Identify which cell holds the provided text, then report its [x, y] central coordinate. 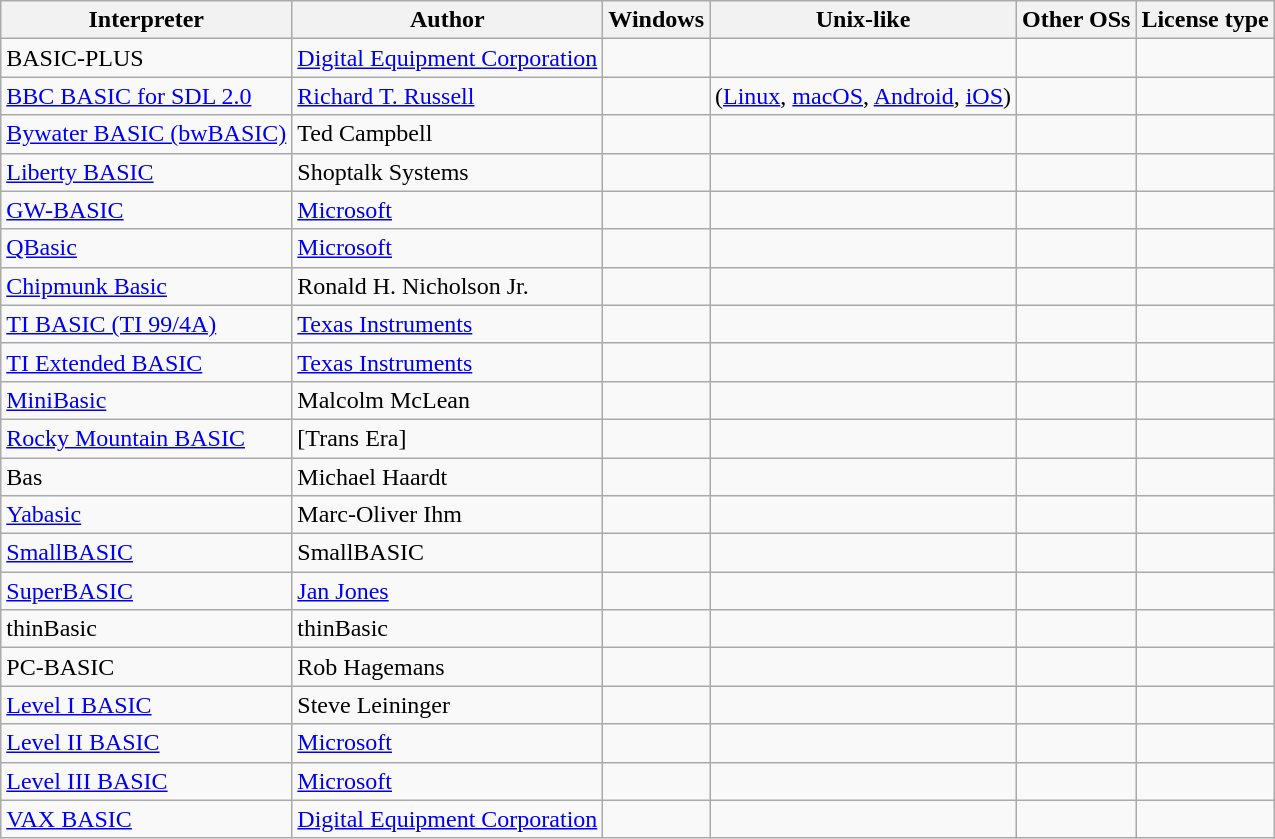
Chipmunk Basic [146, 286]
SuperBASIC [146, 591]
Level I BASIC [146, 705]
Rob Hagemans [448, 667]
QBasic [146, 248]
BBC BASIC for SDL 2.0 [146, 96]
Interpreter [146, 20]
Windows [656, 20]
TI Extended BASIC [146, 362]
Level II BASIC [146, 743]
MiniBasic [146, 400]
Shoptalk Systems [448, 172]
License type [1205, 20]
Marc-Oliver Ihm [448, 515]
Malcolm McLean [448, 400]
Unix-like [864, 20]
Liberty BASIC [146, 172]
Author [448, 20]
VAX BASIC [146, 819]
Rocky Mountain BASIC [146, 438]
Bas [146, 477]
Bywater BASIC (bwBASIC) [146, 134]
GW-BASIC [146, 210]
TI BASIC (TI 99/4A) [146, 324]
Richard T. Russell [448, 96]
[Trans Era] [448, 438]
Yabasic [146, 515]
Jan Jones [448, 591]
(Linux, macOS, Android, iOS) [864, 96]
Level III BASIC [146, 781]
Ronald H. Nicholson Jr. [448, 286]
Steve Leininger [448, 705]
Other OSs [1076, 20]
Ted Campbell [448, 134]
BASIC-PLUS [146, 58]
PC-BASIC [146, 667]
Michael Haardt [448, 477]
